Find where the given text appears and provide that cell's center as [X, Y] coordinate. 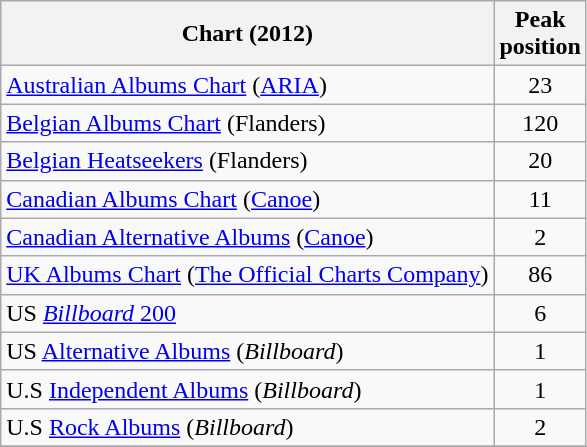
US Alternative Albums (Billboard) [248, 351]
120 [540, 123]
6 [540, 313]
UK Albums Chart (The Official Charts Company) [248, 275]
Belgian Heatseekers (Flanders) [248, 161]
Australian Albums Chart (ARIA) [248, 85]
20 [540, 161]
US Billboard 200 [248, 313]
Peak position [540, 34]
Chart (2012) [248, 34]
23 [540, 85]
86 [540, 275]
Canadian Albums Chart (Canoe) [248, 199]
U.S Rock Albums (Billboard) [248, 427]
Belgian Albums Chart (Flanders) [248, 123]
U.S Independent Albums (Billboard) [248, 389]
Canadian Alternative Albums (Canoe) [248, 237]
11 [540, 199]
